Determine the [x, y] coordinate at the center of the cell enclosing the given text.  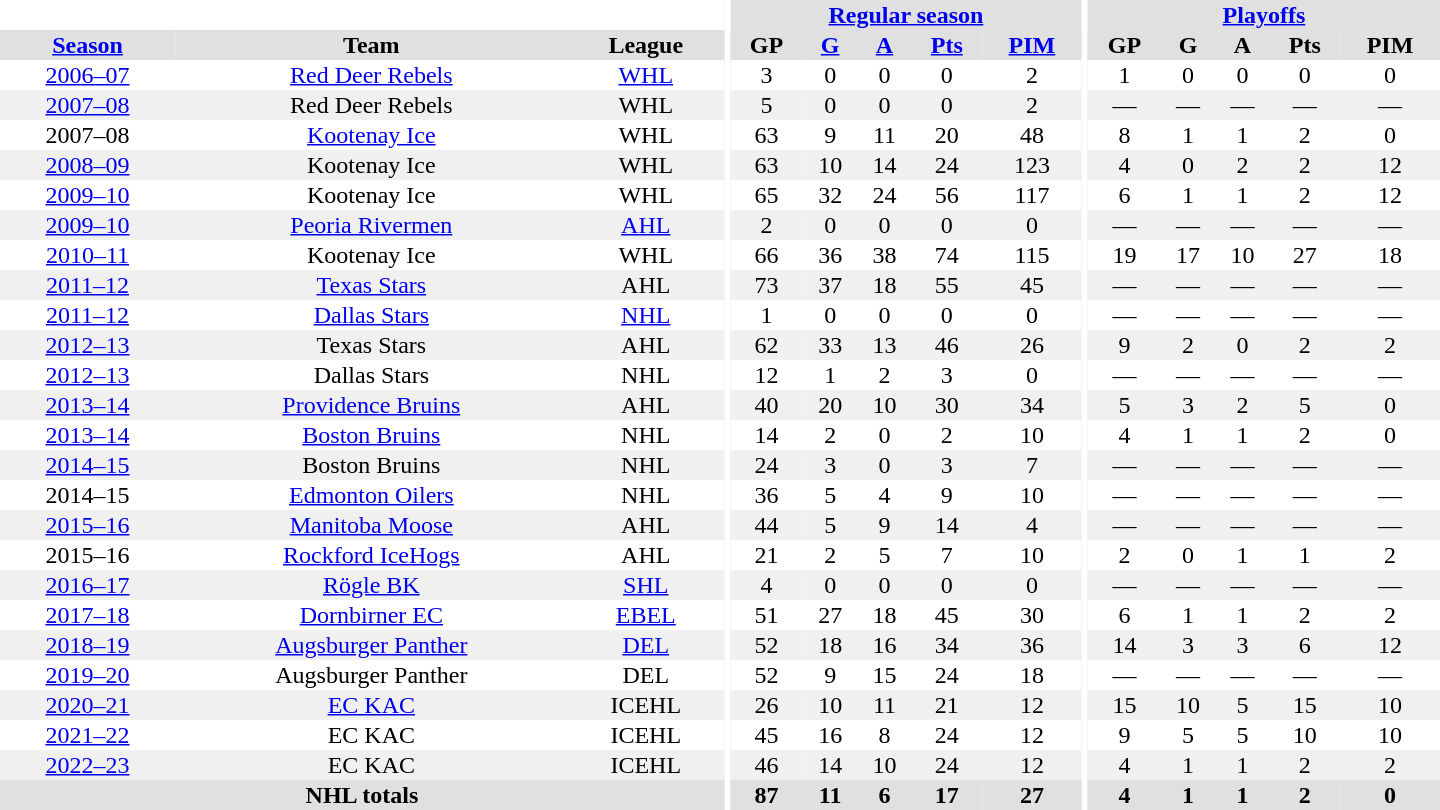
Season [88, 45]
44 [766, 525]
32 [830, 195]
Regular season [906, 15]
NHL totals [362, 795]
13 [884, 345]
117 [1032, 195]
40 [766, 405]
38 [884, 255]
Providence Bruins [372, 405]
56 [947, 195]
2022–23 [88, 765]
EBEL [646, 615]
51 [766, 615]
Rockford IceHogs [372, 555]
19 [1124, 255]
Team [372, 45]
115 [1032, 255]
33 [830, 345]
73 [766, 285]
Edmonton Oilers [372, 495]
SHL [646, 585]
Manitoba Moose [372, 525]
65 [766, 195]
Rögle BK [372, 585]
Playoffs [1264, 15]
League [646, 45]
2018–19 [88, 645]
2017–18 [88, 615]
55 [947, 285]
123 [1032, 165]
2016–17 [88, 585]
62 [766, 345]
2020–21 [88, 705]
2006–07 [88, 75]
74 [947, 255]
Dornbirner EC [372, 615]
2019–20 [88, 675]
Peoria Rivermen [372, 225]
48 [1032, 135]
2008–09 [88, 165]
2010–11 [88, 255]
2021–22 [88, 735]
87 [766, 795]
37 [830, 285]
66 [766, 255]
